Return the (x, y) coordinate for the center point of the cell that contains the specified text.  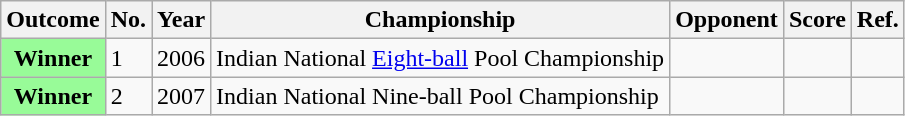
2007 (182, 96)
2006 (182, 58)
Year (182, 20)
Outcome (53, 20)
Indian National Eight-ball Pool Championship (440, 58)
2 (128, 96)
Ref. (878, 20)
Indian National Nine-ball Pool Championship (440, 96)
No. (128, 20)
Championship (440, 20)
1 (128, 58)
Score (817, 20)
Opponent (727, 20)
